Return [x, y] of the center of cell containing provided text 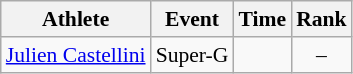
Super-G [192, 55]
Event [192, 19]
Time [262, 19]
– [322, 55]
Athlete [76, 19]
Rank [322, 19]
Julien Castellini [76, 55]
